From the cell containing the given text, extract its center point as [X, Y] coordinate. 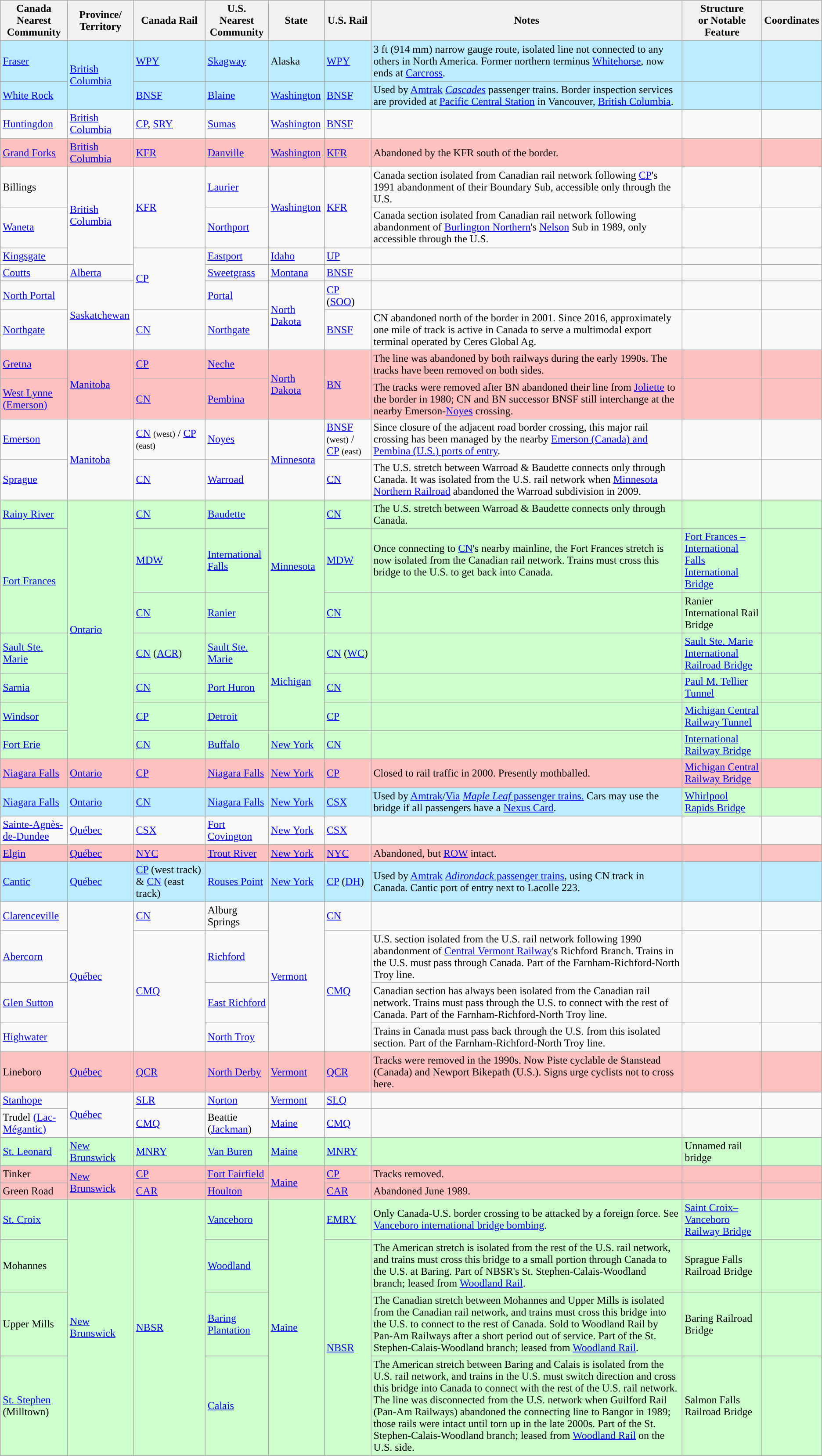
Abandoned by the KFR south of the border. [527, 153]
Rouses Point [237, 881]
Only Canada-U.S. border crossing to be attacked by a foreign force. See Vanceboro international bridge bombing. [527, 1219]
East Richford [237, 1003]
U.S.Nearest Community [237, 21]
Sprague Falls Railroad Bridge [722, 1266]
Fort Erie [34, 744]
Tinker [34, 1174]
Structureor Notable Feature [722, 21]
Houlton [237, 1191]
Lineboro [34, 1072]
International Falls [237, 561]
Salmon Falls Railroad Bridge [722, 1406]
Kingsgate [34, 256]
Port Huron [237, 687]
Blaine [237, 96]
Beattie(Jackman) [237, 1123]
St. Leonard [34, 1152]
Clarenceville [34, 916]
Stanhope [34, 1100]
CN (ACR) [169, 653]
SLQ [348, 1100]
CP (DH) [348, 881]
Grand Forks [34, 153]
Waneta [34, 227]
CP (SOO) [348, 295]
Green Road [34, 1191]
Alburg Springs [237, 916]
Coutts [34, 273]
BNSF (west) /CP (east) [348, 439]
Trudel (Lac-Mégantic) [34, 1123]
Upper Mills [34, 1324]
Trains in Canada must pass back through the U.S. from this isolated section. Part of the Farnham-Richford-North Troy line. [527, 1038]
Ranier International Rail Bridge [722, 613]
Sarnia [34, 687]
Tracks removed. [527, 1174]
Michigan Central Railway Bridge [722, 773]
Abandoned, but ROW intact. [527, 853]
Calais [237, 1406]
Saskatchewan [100, 315]
Sweetgrass [237, 273]
Baring Railroad Bridge [722, 1324]
U.S. Rail [348, 21]
Glen Sutton [34, 1003]
Northport [237, 227]
Sainte-Agnès-de-Dundee [34, 830]
CanadaNearest Community [34, 21]
Mohannes [34, 1266]
Portal [237, 295]
Canada section isolated from Canadian rail network following CP's 1991 abandonment of their Boundary Sub, accessible only through the U.S. [527, 187]
Used by Amtrak Cascades passenger trains. Border inspection services are provided at Pacific Central Station in Vancouver, British Columbia. [527, 96]
Vanceboro [237, 1219]
Cantic [34, 881]
Elgin [34, 853]
Tracks were removed in the 1990s. Now Piste cyclable de Stanstead (Canada) and Newport Bikepath (U.S.). Signs urge cyclists not to cross here. [527, 1072]
BN [348, 385]
UP [348, 256]
Billings [34, 187]
North Troy [237, 1038]
Sprague [34, 480]
Norton [237, 1100]
Sault Ste. Marie International Railroad Bridge [722, 653]
St. Croix [34, 1219]
Alberta [100, 273]
Idaho [296, 256]
Trout River [237, 853]
Eastport [237, 256]
Closed to rail traffic in 2000. Presently mothballed. [527, 773]
EMRY [348, 1219]
Highwater [34, 1038]
Ranier [237, 613]
Noyes [237, 439]
Used by Amtrak Adirondack passenger trains, using CN track in Canada. Cantic port of entry next to Lacolle 223. [527, 881]
Montana [296, 273]
Emerson [34, 439]
North Portal [34, 295]
Abercorn [34, 957]
Michigan [296, 682]
Huntingdon [34, 124]
Pembina [237, 399]
State [296, 21]
Danville [237, 153]
Rainy River [34, 514]
Buffalo [237, 744]
Province/Territory [100, 21]
Neche [237, 364]
Baring Plantation [237, 1324]
Whirlpool Rapids Bridge [722, 802]
Used by Amtrak/Via Maple Leaf passenger trains. Cars may use the bridge if all passengers have a Nexus Card. [527, 802]
North Derby [237, 1072]
Saint Croix–Vanceboro Railway Bridge [722, 1219]
Skagway [237, 61]
Van Buren [237, 1152]
Abandoned June 1989. [527, 1191]
Detroit [237, 716]
Fraser [34, 61]
CN (WC) [348, 653]
Canada Rail [169, 21]
Fort Covington [237, 830]
Baudette [237, 514]
Alaska [296, 61]
Unnamed rail bridge [722, 1152]
Richford [237, 957]
St. Stephen (Milltown) [34, 1406]
Woodland [237, 1266]
SLR [169, 1100]
Coordinates [792, 21]
Michigan Central Railway Tunnel [722, 716]
Laurier [237, 187]
The line was abandoned by both railways during the early 1990s. The tracks have been removed on both sides. [527, 364]
Warroad [237, 480]
Sumas [237, 124]
White Rock [34, 96]
CP (west track) & CN (east track) [169, 881]
Gretna [34, 364]
CN (west) / CP (east) [169, 439]
Notes [527, 21]
Fort Fairfield [237, 1174]
The U.S. stretch between Warroad & Baudette connects only through Canada. [527, 514]
Windsor [34, 716]
Paul M. Tellier Tunnel [722, 687]
Fort Frances [34, 581]
Fort Frances – International Falls International Bridge [722, 561]
International Railway Bridge [722, 744]
CP, SRY [169, 124]
West Lynne (Emerson) [34, 399]
